Capture the cell that displays the provided text and extract its (x, y) central coordinate. 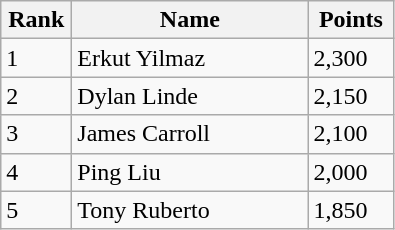
Ping Liu (190, 172)
Dylan Linde (190, 96)
1 (36, 58)
2,100 (351, 134)
Tony Ruberto (190, 210)
Name (190, 20)
3 (36, 134)
5 (36, 210)
Erkut Yilmaz (190, 58)
2 (36, 96)
4 (36, 172)
2,150 (351, 96)
2,000 (351, 172)
2,300 (351, 58)
James Carroll (190, 134)
Points (351, 20)
1,850 (351, 210)
Rank (36, 20)
